Search for the cell housing the specified text and yield its (x, y) center coordinate. 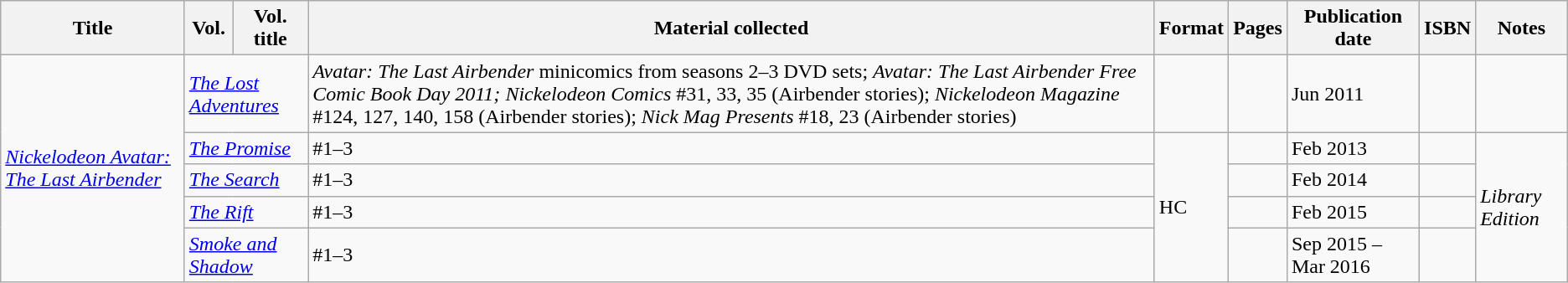
Material collected (732, 28)
Vol. (209, 28)
Pages (1258, 28)
The Search (246, 180)
Notes (1522, 28)
The Rift (246, 212)
Jun 2011 (1353, 94)
Title (93, 28)
Feb 2015 (1353, 212)
The Lost Adventures (246, 94)
Vol. title (271, 28)
Feb 2014 (1353, 180)
Feb 2013 (1353, 148)
ISBN (1447, 28)
Library Edition (1522, 208)
Publication date (1353, 28)
Smoke and Shadow (246, 255)
Format (1191, 28)
Nickelodeon Avatar: The Last Airbender (93, 169)
HC (1191, 208)
The Promise (246, 148)
Sep 2015 – Mar 2016 (1353, 255)
